Output the [x, y] coordinate of the center of the cell containing the given text.  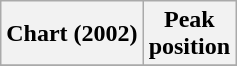
Peak position [189, 34]
Chart (2002) [72, 34]
